Extract the (X, Y) coordinate from the center of the cell holding the provided text.  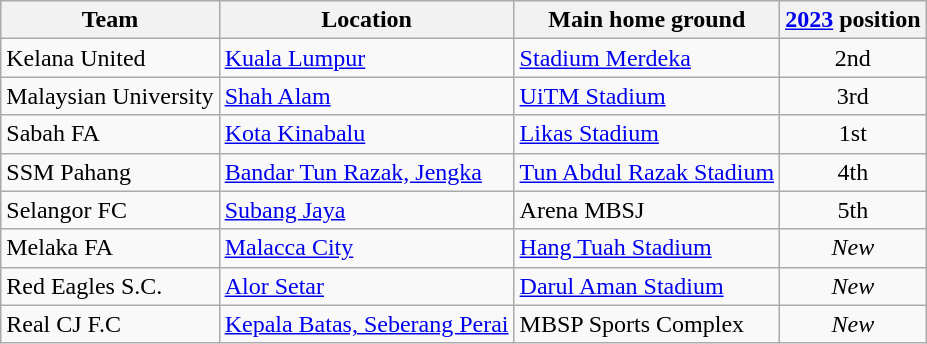
Kuala Lumpur (366, 58)
Team (110, 20)
Sabah FA (110, 134)
2nd (853, 58)
Darul Aman Stadium (647, 286)
MBSP Sports Complex (647, 324)
Alor Setar (366, 286)
Subang Jaya (366, 210)
Location (366, 20)
Malaysian University (110, 96)
Bandar Tun Razak, Jengka (366, 172)
Kelana United (110, 58)
Likas Stadium (647, 134)
Stadium Merdeka (647, 58)
Melaka FA (110, 248)
5th (853, 210)
1st (853, 134)
Arena MBSJ (647, 210)
UiTM Stadium (647, 96)
Tun Abdul Razak Stadium (647, 172)
Real CJ F.C (110, 324)
Red Eagles S.C. (110, 286)
Hang Tuah Stadium (647, 248)
4th (853, 172)
Shah Alam (366, 96)
3rd (853, 96)
SSM Pahang (110, 172)
Kota Kinabalu (366, 134)
2023 position (853, 20)
Main home ground (647, 20)
Malacca City (366, 248)
Kepala Batas, Seberang Perai (366, 324)
Selangor FC (110, 210)
